Identify which cell holds the provided text, then report its [x, y] central coordinate. 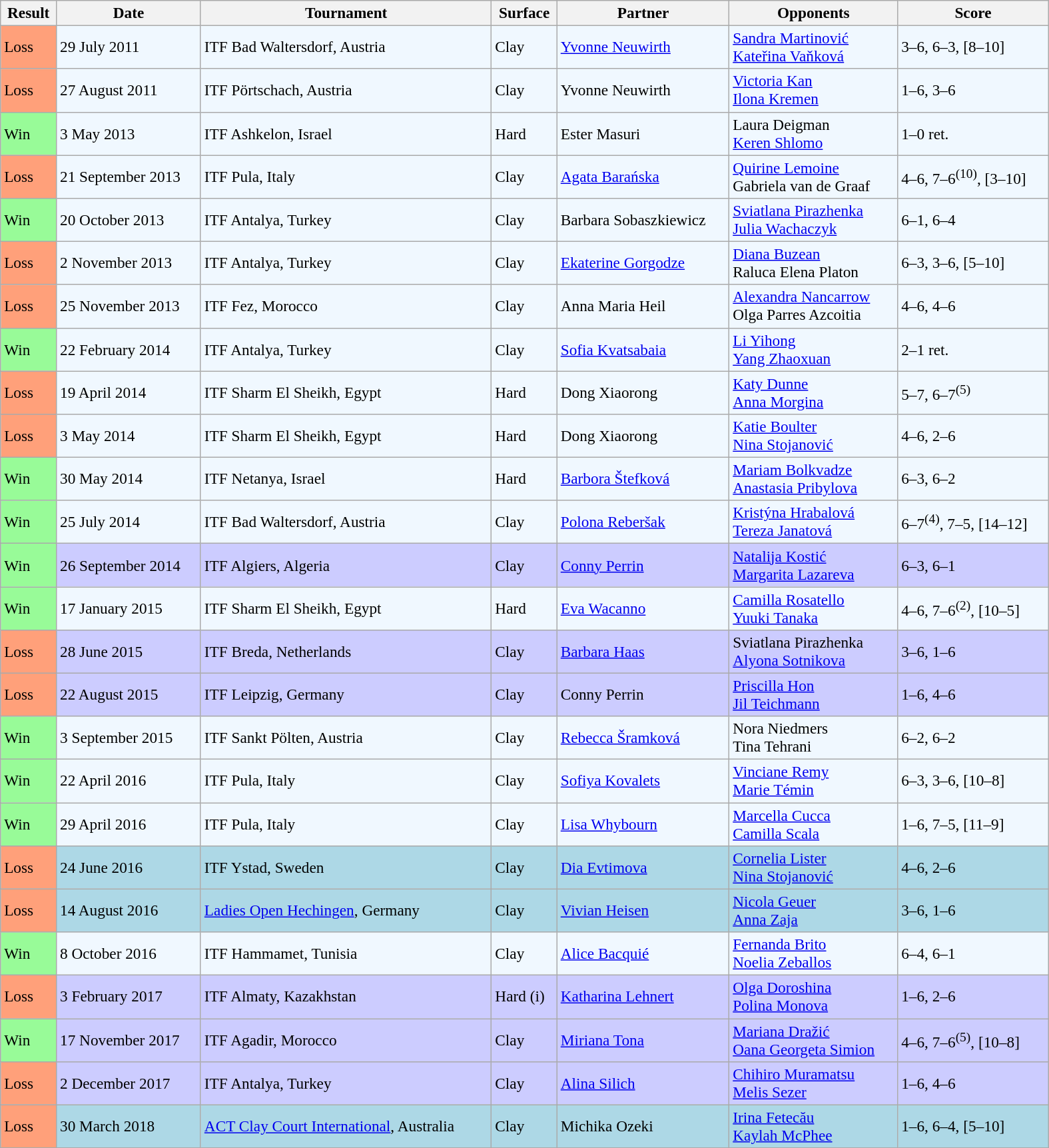
20 October 2013 [129, 220]
ITF Leipzig, Germany [346, 694]
ITF Netanya, Israel [346, 478]
Eva Wacanno [643, 608]
Fernanda Brito Noelia Zeballos [814, 953]
19 April 2014 [129, 392]
Barbora Štefková [643, 478]
Sofiya Kovalets [643, 781]
ITF Hammamet, Tunisia [346, 953]
6–4, 6–1 [973, 953]
6–3, 6–1 [973, 565]
2–1 ret. [973, 349]
1–6, 2–6 [973, 997]
6–1, 6–4 [973, 220]
29 July 2011 [129, 47]
Date [129, 13]
ACT Clay Court International, Australia [346, 1126]
4–6, 7–6(10), [3–10] [973, 176]
Alice Bacquié [643, 953]
Mariam Bolkvadze Anastasia Pribylova [814, 478]
Katie Boulter Nina Stojanović [814, 436]
Chihiro Muramatsu Melis Sezer [814, 1083]
4–6, 4–6 [973, 306]
Vinciane Remy Marie Témin [814, 781]
2 November 2013 [129, 263]
Sandra Martinović Kateřina Vaňková [814, 47]
26 September 2014 [129, 565]
17 November 2017 [129, 1039]
Hard (i) [524, 997]
ITF Almaty, Kazakhstan [346, 997]
Score [973, 13]
ITF Fez, Morocco [346, 306]
6–7(4), 7–5, [14–12] [973, 522]
22 April 2016 [129, 781]
Surface [524, 13]
Rebecca Šramková [643, 738]
29 April 2016 [129, 824]
1–6, 6–4, [5–10] [973, 1126]
30 May 2014 [129, 478]
Dia Evtimova [643, 867]
Sviatlana Pirazhenka Julia Wachaczyk [814, 220]
Miriana Tona [643, 1039]
Ester Masuri [643, 133]
22 February 2014 [129, 349]
ITF Breda, Netherlands [346, 652]
27 August 2011 [129, 91]
Priscilla Hon Jil Teichmann [814, 694]
24 June 2016 [129, 867]
Natalija Kostić Margarita Lazareva [814, 565]
3 May 2013 [129, 133]
6–3, 3–6, [10–8] [973, 781]
Quirine Lemoine Gabriela van de Graaf [814, 176]
3 September 2015 [129, 738]
Sofia Kvatsabaia [643, 349]
Marcella Cucca Camilla Scala [814, 824]
Olga Doroshina Polina Monova [814, 997]
Michika Ozeki [643, 1126]
1–0 ret. [973, 133]
Result [29, 13]
5–7, 6–7(5) [973, 392]
Vivian Heisen [643, 910]
ITF Sankt Pölten, Austria [346, 738]
Katy Dunne Anna Morgina [814, 392]
Mariana Dražić Oana Georgeta Simion [814, 1039]
3–6, 6–3, [8–10] [973, 47]
Agata Barańska [643, 176]
ITF Agadir, Morocco [346, 1039]
1–6, 7–5, [11–9] [973, 824]
6–3, 6–2 [973, 478]
6–2, 6–2 [973, 738]
Opponents [814, 13]
22 August 2015 [129, 694]
4–6, 7–6(5), [10–8] [973, 1039]
ITF Ystad, Sweden [346, 867]
Cornelia Lister Nina Stojanović [814, 867]
ITF Ashkelon, Israel [346, 133]
Anna Maria Heil [643, 306]
Ladies Open Hechingen, Germany [346, 910]
25 July 2014 [129, 522]
30 March 2018 [129, 1126]
17 January 2015 [129, 608]
Victoria Kan Ilona Kremen [814, 91]
Camilla Rosatello Yuuki Tanaka [814, 608]
Laura Deigman Keren Shlomo [814, 133]
6–3, 3–6, [5–10] [973, 263]
Kristýna Hrabalová Tereza Janatová [814, 522]
4–6, 7–6(2), [10–5] [973, 608]
Partner [643, 13]
Lisa Whybourn [643, 824]
ITF Pörtschach, Austria [346, 91]
Sviatlana Pirazhenka Alyona Sotnikova [814, 652]
Barbara Haas [643, 652]
Tournament [346, 13]
Ekaterine Gorgodze [643, 263]
ITF Algiers, Algeria [346, 565]
Alina Silich [643, 1083]
14 August 2016 [129, 910]
3 February 2017 [129, 997]
Diana Buzean Raluca Elena Platon [814, 263]
25 November 2013 [129, 306]
21 September 2013 [129, 176]
Katharina Lehnert [643, 997]
Li Yihong Yang Zhaoxuan [814, 349]
Alexandra Nancarrow Olga Parres Azcoitia [814, 306]
Nora Niedmers Tina Tehrani [814, 738]
28 June 2015 [129, 652]
Nicola Geuer Anna Zaja [814, 910]
Barbara Sobaszkiewicz [643, 220]
Irina Fetecău Kaylah McPhee [814, 1126]
Polona Reberšak [643, 522]
1–6, 3–6 [973, 91]
2 December 2017 [129, 1083]
8 October 2016 [129, 953]
3 May 2014 [129, 436]
